Identify which cell holds the provided text, then report its [x, y] central coordinate. 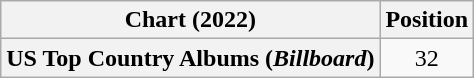
Chart (2022) [190, 20]
Position [427, 20]
US Top Country Albums (Billboard) [190, 58]
32 [427, 58]
